Output the (x, y) coordinate of the center of the cell containing the given text.  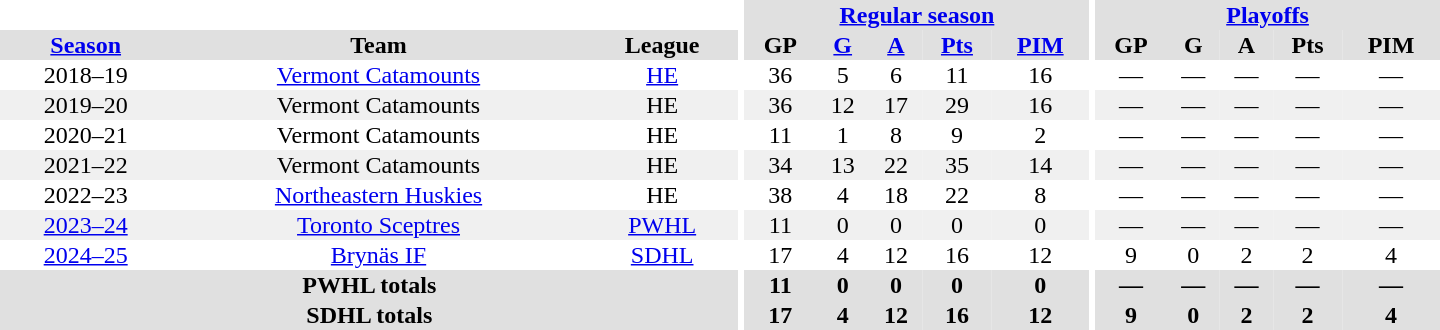
18 (896, 195)
Regular season (918, 15)
2019–20 (86, 105)
Toronto Sceptres (378, 225)
SDHL (662, 255)
6 (896, 75)
Playoffs (1268, 15)
PWHL (662, 225)
PWHL totals (370, 285)
Season (86, 45)
2018–19 (86, 75)
SDHL totals (370, 315)
Northeastern Huskies (378, 195)
2022–23 (86, 195)
35 (956, 165)
29 (956, 105)
Team (378, 45)
2024–25 (86, 255)
2021–22 (86, 165)
13 (842, 165)
5 (842, 75)
2023–24 (86, 225)
2020–21 (86, 135)
38 (781, 195)
1 (842, 135)
34 (781, 165)
14 (1040, 165)
League (662, 45)
Brynäs IF (378, 255)
